Return [X, Y] of the center of cell containing provided text 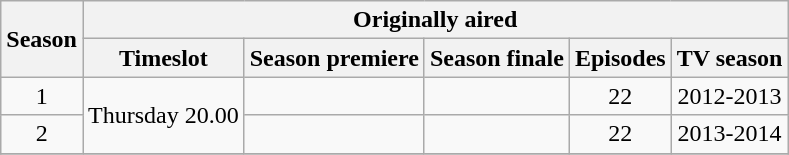
Thursday 20.00 [163, 115]
2 [42, 134]
Season premiere [334, 58]
Timeslot [163, 58]
2013-2014 [730, 134]
Episodes [620, 58]
1 [42, 96]
2012-2013 [730, 96]
Originally aired [434, 20]
TV season [730, 58]
Season [42, 39]
Season finale [496, 58]
